Find where the given text appears and provide that cell's center as [x, y] coordinate. 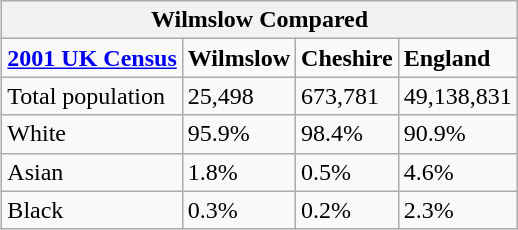
0.3% [238, 210]
1.8% [238, 172]
0.5% [348, 172]
Wilmslow Compared [260, 20]
Total population [92, 96]
Wilmslow [238, 58]
4.6% [458, 172]
White [92, 134]
98.4% [348, 134]
Asian [92, 172]
95.9% [238, 134]
49,138,831 [458, 96]
0.2% [348, 210]
2001 UK Census [92, 58]
2.3% [458, 210]
25,498 [238, 96]
90.9% [458, 134]
Cheshire [348, 58]
673,781 [348, 96]
England [458, 58]
Black [92, 210]
